Search for the cell housing the specified text and yield its (X, Y) center coordinate. 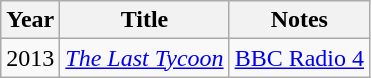
2013 (30, 58)
Year (30, 20)
Title (144, 20)
BBC Radio 4 (299, 58)
Notes (299, 20)
The Last Tycoon (144, 58)
